Detect which cell encompasses the target text, then output its [X, Y] center coordinate. 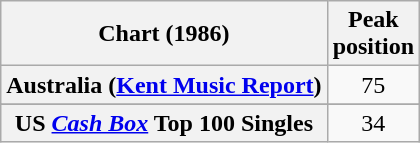
Australia (Kent Music Report) [164, 85]
US Cash Box Top 100 Singles [164, 123]
Peakposition [373, 34]
Chart (1986) [164, 34]
75 [373, 85]
34 [373, 123]
